Identify which cell holds the provided text, then report its (x, y) central coordinate. 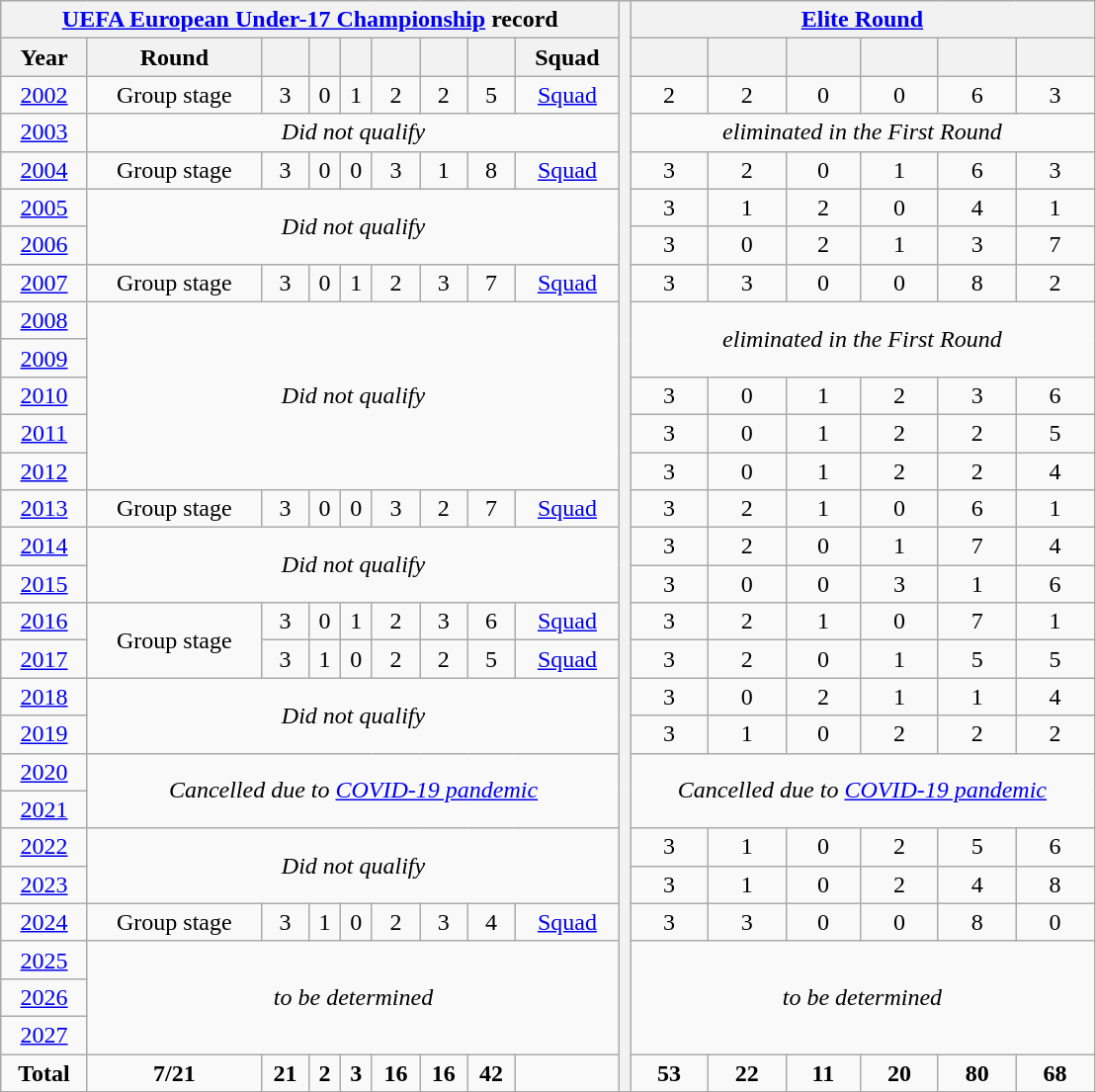
2009 (44, 358)
2020 (44, 772)
2002 (44, 95)
2016 (44, 622)
2003 (44, 132)
2005 (44, 208)
68 (1055, 1072)
2018 (44, 697)
UEFA European Under-17 Championship record (310, 20)
2017 (44, 659)
2012 (44, 471)
Round (174, 57)
2024 (44, 922)
Elite Round (862, 20)
Year (44, 57)
2027 (44, 1035)
11 (823, 1072)
80 (976, 1072)
2023 (44, 884)
2022 (44, 847)
2008 (44, 320)
2025 (44, 960)
2019 (44, 734)
Total (44, 1072)
7/21 (174, 1072)
2014 (44, 546)
2004 (44, 170)
2015 (44, 584)
2007 (44, 283)
2006 (44, 245)
2011 (44, 433)
21 (285, 1072)
2010 (44, 395)
42 (491, 1072)
22 (747, 1072)
2013 (44, 509)
2021 (44, 809)
2026 (44, 997)
20 (899, 1072)
53 (670, 1072)
